Determine the (x, y) coordinate at the center of the cell enclosing the given text.  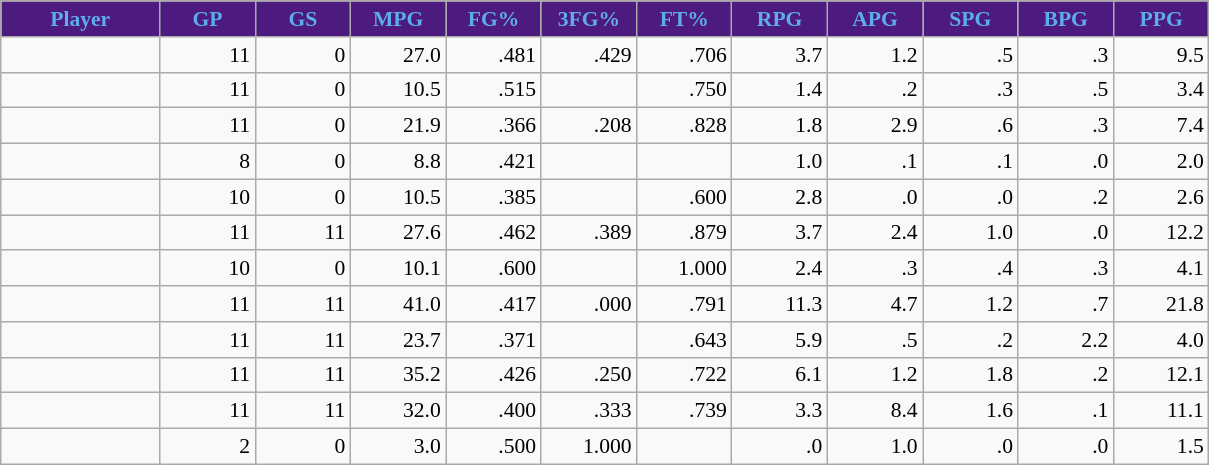
2.9 (874, 126)
.371 (494, 340)
.385 (494, 197)
.429 (588, 55)
2.8 (780, 197)
1.5 (1161, 447)
.400 (494, 411)
27.6 (398, 233)
PPG (1161, 19)
3FG% (588, 19)
SPG (970, 19)
5.9 (780, 340)
2.0 (1161, 162)
12.1 (1161, 375)
.333 (588, 411)
10.1 (398, 269)
.481 (494, 55)
.208 (588, 126)
.791 (684, 304)
.643 (684, 340)
9.5 (1161, 55)
2 (208, 447)
.515 (494, 90)
.7 (1066, 304)
4.0 (1161, 340)
32.0 (398, 411)
.739 (684, 411)
.4 (970, 269)
.462 (494, 233)
.421 (494, 162)
21.8 (1161, 304)
4.7 (874, 304)
.250 (588, 375)
MPG (398, 19)
.500 (494, 447)
Player (80, 19)
GP (208, 19)
21.9 (398, 126)
2.6 (1161, 197)
APG (874, 19)
2.2 (1066, 340)
.828 (684, 126)
1.6 (970, 411)
FT% (684, 19)
41.0 (398, 304)
3.0 (398, 447)
.6 (970, 126)
3.4 (1161, 90)
8.4 (874, 411)
BPG (1066, 19)
4.1 (1161, 269)
GS (302, 19)
RPG (780, 19)
.000 (588, 304)
.426 (494, 375)
6.1 (780, 375)
.706 (684, 55)
27.0 (398, 55)
FG% (494, 19)
.750 (684, 90)
1.4 (780, 90)
.389 (588, 233)
8.8 (398, 162)
11.1 (1161, 411)
3.3 (780, 411)
35.2 (398, 375)
11.3 (780, 304)
.366 (494, 126)
.417 (494, 304)
23.7 (398, 340)
7.4 (1161, 126)
12.2 (1161, 233)
.879 (684, 233)
.722 (684, 375)
8 (208, 162)
